From the cell containing the given text, extract its center point as [X, Y] coordinate. 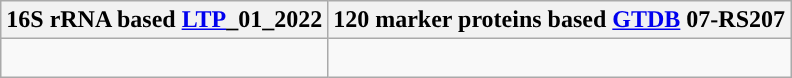
16S rRNA based LTP_01_2022 [164, 20]
120 marker proteins based GTDB 07-RS207 [560, 20]
